Pinpoint the cell where the given text exists, returning its (X, Y) midpoint coordinate. 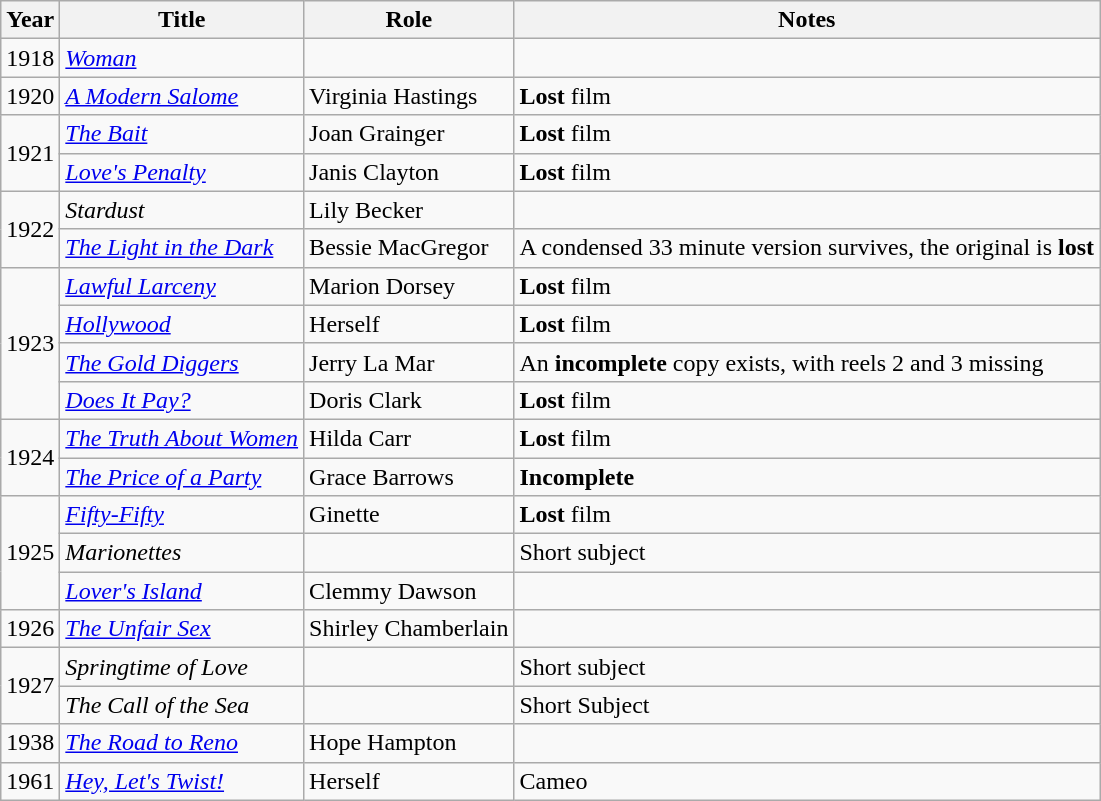
1938 (30, 743)
Lily Becker (409, 210)
Lawful Larceny (182, 286)
The Unfair Sex (182, 629)
Hope Hampton (409, 743)
A Modern Salome (182, 96)
Joan Grainger (409, 134)
Lover's Island (182, 591)
The Bait (182, 134)
1924 (30, 457)
1921 (30, 153)
Springtime of Love (182, 667)
Love's Penalty (182, 172)
Grace Barrows (409, 477)
Incomplete (807, 477)
Role (409, 20)
Notes (807, 20)
Clemmy Dawson (409, 591)
1926 (30, 629)
The Gold Diggers (182, 362)
Virginia Hastings (409, 96)
The Call of the Sea (182, 705)
An incomplete copy exists, with reels 2 and 3 missing (807, 362)
Shirley Chamberlain (409, 629)
Woman (182, 58)
Does It Pay? (182, 400)
1922 (30, 229)
Short Subject (807, 705)
The Price of a Party (182, 477)
Janis Clayton (409, 172)
The Light in the Dark (182, 248)
Year (30, 20)
Hilda Carr (409, 438)
1925 (30, 553)
Fifty-Fifty (182, 515)
Title (182, 20)
Marion Dorsey (409, 286)
1920 (30, 96)
Hollywood (182, 324)
Jerry La Mar (409, 362)
The Road to Reno (182, 743)
1927 (30, 686)
1923 (30, 343)
Cameo (807, 781)
Bessie MacGregor (409, 248)
Ginette (409, 515)
Hey, Let's Twist! (182, 781)
The Truth About Women (182, 438)
Doris Clark (409, 400)
1961 (30, 781)
Marionettes (182, 553)
1918 (30, 58)
A condensed 33 minute version survives, the original is lost (807, 248)
Stardust (182, 210)
